Capture the cell that displays the provided text and extract its [x, y] central coordinate. 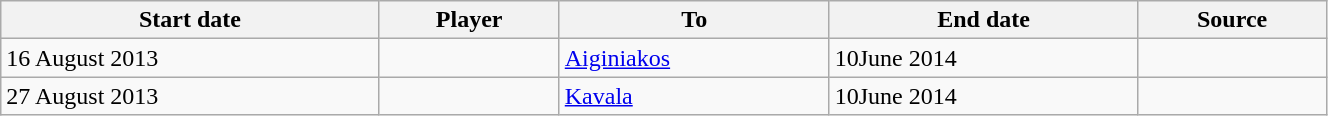
To [694, 20]
16 August 2013 [190, 58]
Player [469, 20]
Aiginiakos [694, 58]
27 August 2013 [190, 96]
Start date [190, 20]
Source [1232, 20]
Kavala [694, 96]
End date [984, 20]
